Return [x, y] of the center of cell containing provided text 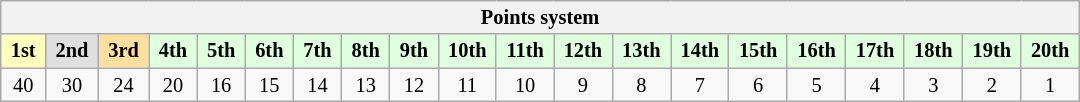
4 [875, 85]
20th [1050, 51]
7th [317, 51]
5th [221, 51]
9 [583, 85]
4th [173, 51]
1 [1050, 85]
12th [583, 51]
17th [875, 51]
24 [123, 85]
7 [700, 85]
14 [317, 85]
13 [366, 85]
3rd [123, 51]
14th [700, 51]
8th [366, 51]
12 [414, 85]
2nd [72, 51]
15 [269, 85]
30 [72, 85]
18th [933, 51]
6 [758, 85]
40 [24, 85]
11 [467, 85]
10 [524, 85]
2 [992, 85]
15th [758, 51]
20 [173, 85]
3 [933, 85]
11th [524, 51]
9th [414, 51]
19th [992, 51]
16th [816, 51]
Points system [540, 17]
10th [467, 51]
1st [24, 51]
13th [641, 51]
16 [221, 85]
5 [816, 85]
6th [269, 51]
8 [641, 85]
